From the cell containing the given text, extract its center point as (X, Y) coordinate. 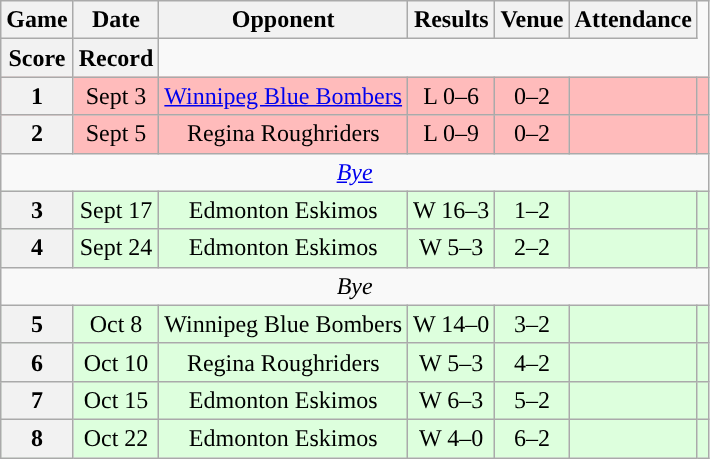
5–2 (532, 400)
Sept 5 (116, 134)
Sept 3 (116, 96)
Oct 22 (116, 438)
W 6–3 (452, 400)
8 (37, 438)
Venue (532, 20)
6 (37, 362)
2–2 (532, 248)
L 0–9 (452, 134)
Sept 24 (116, 248)
Game (37, 20)
Record (116, 58)
4 (37, 248)
3 (37, 210)
Oct 10 (116, 362)
Attendance (633, 20)
2 (37, 134)
W 4–0 (452, 438)
L 0–6 (452, 96)
3–2 (532, 324)
4–2 (532, 362)
Results (452, 20)
Sept 17 (116, 210)
1–2 (532, 210)
7 (37, 400)
Oct 8 (116, 324)
Date (116, 20)
5 (37, 324)
Oct 15 (116, 400)
W 14–0 (452, 324)
Score (37, 58)
6–2 (532, 438)
Opponent (284, 20)
W 16–3 (452, 210)
1 (37, 96)
